Pinpoint the cell where the given text exists, returning its (x, y) midpoint coordinate. 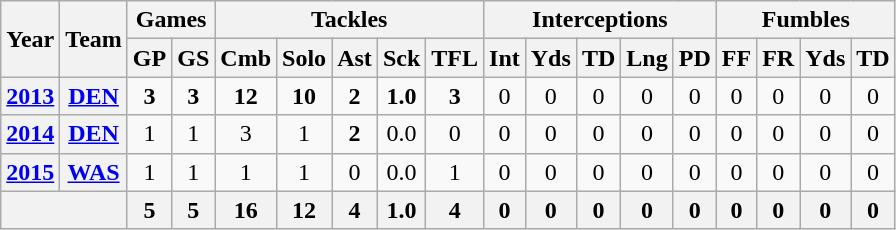
Solo (304, 58)
FF (736, 58)
2014 (30, 134)
10 (304, 96)
WAS (94, 172)
Cmb (246, 58)
2013 (30, 96)
Games (170, 20)
Year (30, 39)
Int (505, 58)
2015 (30, 172)
Team (94, 39)
Fumbles (806, 20)
Interceptions (600, 20)
GS (194, 58)
Sck (401, 58)
FR (778, 58)
TFL (455, 58)
16 (246, 210)
GP (149, 58)
Tackles (350, 20)
Lng (647, 58)
PD (694, 58)
Ast (355, 58)
